Capture the cell that displays the provided text and extract its [X, Y] central coordinate. 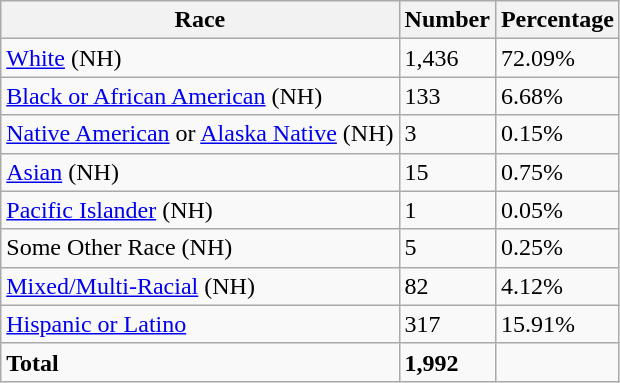
Some Other Race (NH) [200, 248]
5 [447, 248]
1,436 [447, 58]
Hispanic or Latino [200, 324]
0.75% [557, 172]
133 [447, 96]
Percentage [557, 20]
4.12% [557, 286]
Number [447, 20]
0.25% [557, 248]
3 [447, 134]
Native American or Alaska Native (NH) [200, 134]
Total [200, 362]
72.09% [557, 58]
0.15% [557, 134]
82 [447, 286]
15 [447, 172]
15.91% [557, 324]
Black or African American (NH) [200, 96]
0.05% [557, 210]
Race [200, 20]
Pacific Islander (NH) [200, 210]
Asian (NH) [200, 172]
1 [447, 210]
Mixed/Multi-Racial (NH) [200, 286]
6.68% [557, 96]
317 [447, 324]
1,992 [447, 362]
White (NH) [200, 58]
